Search for the cell housing the specified text and yield its (x, y) center coordinate. 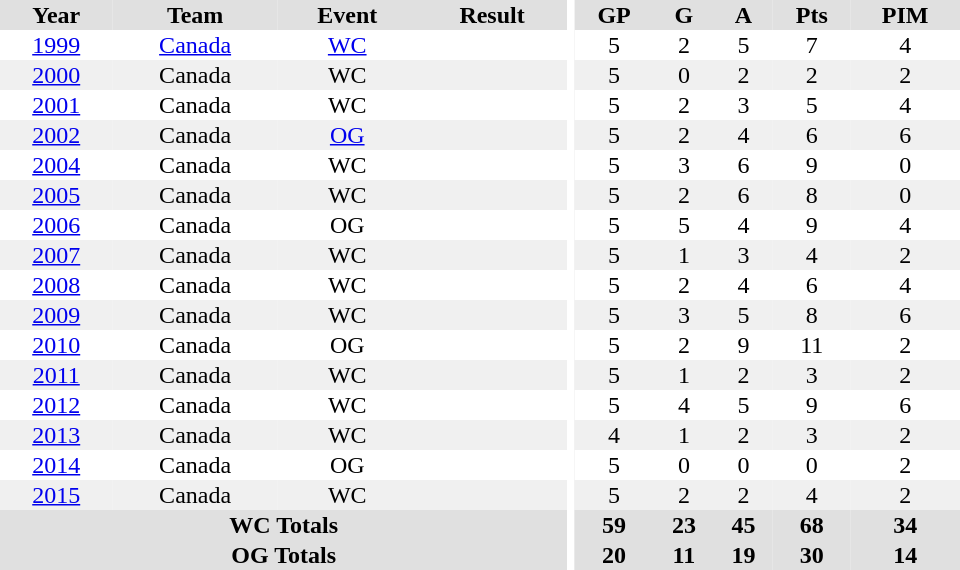
20 (614, 555)
WC Totals (284, 525)
2006 (56, 225)
68 (812, 525)
Team (194, 15)
Pts (812, 15)
45 (744, 525)
2002 (56, 135)
30 (812, 555)
23 (684, 525)
59 (614, 525)
2008 (56, 285)
OG Totals (284, 555)
Result (492, 15)
2010 (56, 345)
G (684, 15)
2007 (56, 255)
2004 (56, 165)
Event (348, 15)
7 (812, 45)
19 (744, 555)
2005 (56, 195)
34 (905, 525)
GP (614, 15)
PIM (905, 15)
2001 (56, 105)
2000 (56, 75)
2014 (56, 465)
A (744, 15)
1999 (56, 45)
2013 (56, 435)
Year (56, 15)
2011 (56, 375)
2015 (56, 495)
2012 (56, 405)
14 (905, 555)
2009 (56, 315)
